Find where the given text appears and provide that cell's center as [x, y] coordinate. 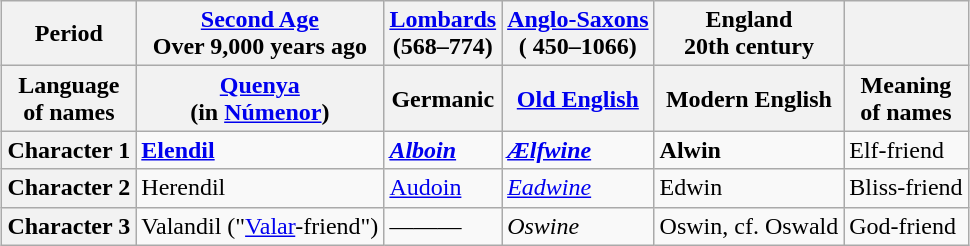
Second AgeOver 9,000 years ago [260, 34]
Modern English [749, 98]
Oswin, cf. Oswald [749, 226]
Elf-friend [906, 150]
——— [443, 226]
Elendil [260, 150]
Edwin [749, 188]
Audoin [443, 188]
Character 1 [69, 150]
Bliss-friend [906, 188]
Anglo-Saxons( 450–1066) [578, 34]
Character 2 [69, 188]
Eadwine [578, 188]
Ælfwine [578, 150]
Valandil ("Valar-friend") [260, 226]
Languageof names [69, 98]
Meaningof names [906, 98]
Period [69, 34]
Character 3 [69, 226]
Quenya(in Númenor) [260, 98]
Herendil [260, 188]
Oswine [578, 226]
Lombards(568–774) [443, 34]
Alboin [443, 150]
England20th century [749, 34]
Alwin [749, 150]
God-friend [906, 226]
Germanic [443, 98]
Old English [578, 98]
